Capture the cell that displays the provided text and extract its (X, Y) central coordinate. 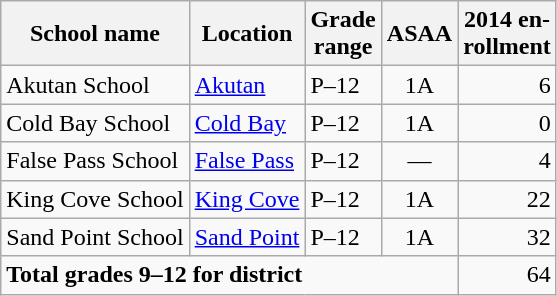
King Cove (247, 199)
Graderange (343, 34)
6 (508, 85)
Total grades 9–12 for district (230, 275)
— (419, 161)
Location (247, 34)
Akutan School (95, 85)
4 (508, 161)
22 (508, 199)
King Cove School (95, 199)
False Pass (247, 161)
Sand Point (247, 237)
ASAA (419, 34)
Akutan (247, 85)
0 (508, 123)
Cold Bay School (95, 123)
Cold Bay (247, 123)
2014 en-rollment (508, 34)
64 (508, 275)
32 (508, 237)
School name (95, 34)
Sand Point School (95, 237)
False Pass School (95, 161)
